From the cell containing the given text, extract its center point as (x, y) coordinate. 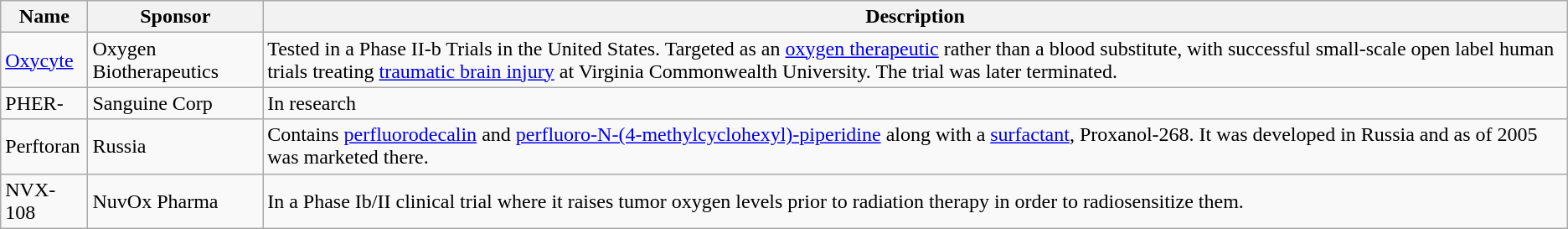
Russia (176, 146)
Oxycyte (44, 60)
NVX-108 (44, 201)
PHER- (44, 103)
NuvOx Pharma (176, 201)
Perftoran (44, 146)
Sponsor (176, 17)
In research (916, 103)
Name (44, 17)
Oxygen Biotherapeutics (176, 60)
In a Phase Ib/II clinical trial where it raises tumor oxygen levels prior to radiation therapy in order to radiosensitize them. (916, 201)
Description (916, 17)
Sanguine Corp (176, 103)
